Scan for the cell matching the given text and deliver its [x, y] coordinate at center. 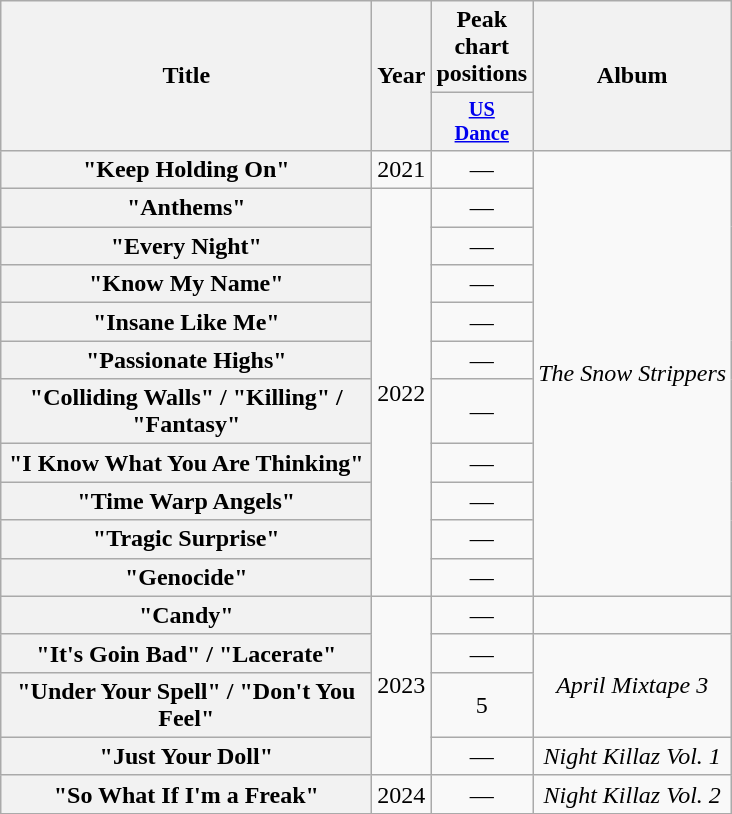
USDance [482, 122]
2024 [402, 794]
Title [186, 76]
"I Know What You Are Thinking" [186, 463]
"Colliding Walls" / "Killing" / "Fantasy" [186, 412]
Album [632, 76]
"Every Night" [186, 246]
"It's Goin Bad" / "Lacerate" [186, 653]
"Candy" [186, 615]
"Insane Like Me" [186, 322]
"Know My Name" [186, 284]
"Genocide" [186, 577]
"Keep Holding On" [186, 169]
2022 [402, 393]
April Mixtape 3 [632, 686]
2021 [402, 169]
Year [402, 76]
"Tragic Surprise" [186, 539]
Night Killaz Vol. 2 [632, 794]
"Just Your Doll" [186, 756]
Peak chart positions [482, 47]
"Time Warp Angels" [186, 501]
"Anthems" [186, 208]
Night Killaz Vol. 1 [632, 756]
"Passionate Highs" [186, 360]
"Under Your Spell" / "Don't You Feel" [186, 704]
2023 [402, 686]
"So What If I'm a Freak" [186, 794]
The Snow Strippers [632, 373]
5 [482, 704]
